Pinpoint the cell where the given text exists, returning its (X, Y) midpoint coordinate. 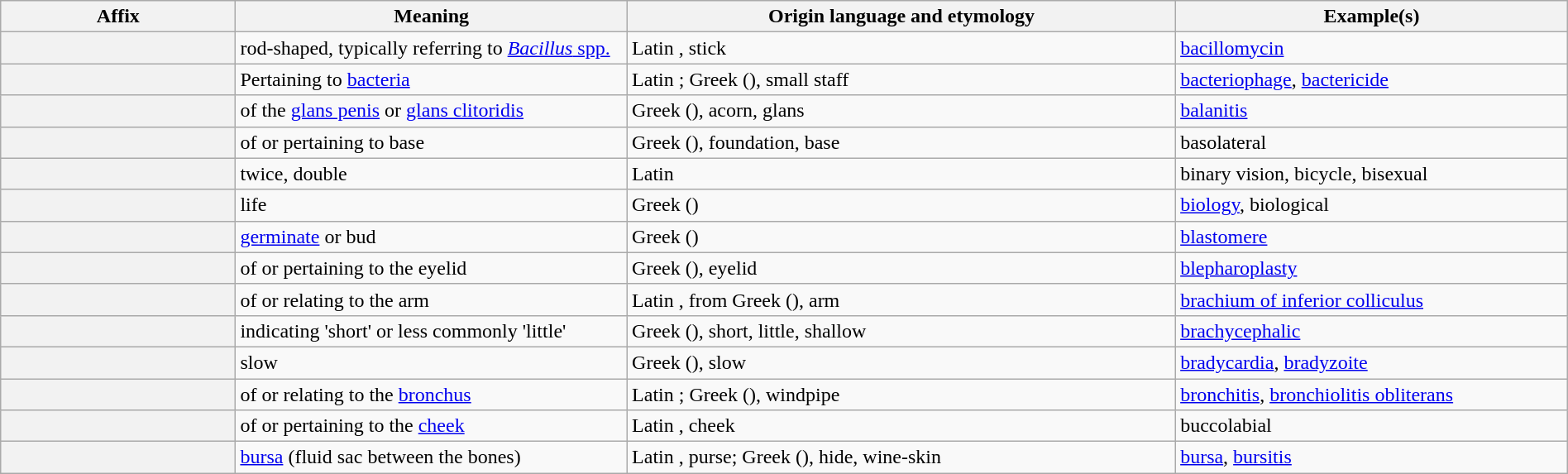
twice, double (432, 174)
bacteriophage, bactericide (1372, 79)
of or pertaining to the cheek (432, 426)
Affix (118, 17)
slow (432, 362)
Latin , purse; Greek (), hide, wine-skin (901, 457)
indicating 'short' or less commonly 'little' (432, 331)
Greek (), acorn, glans (901, 111)
Greek (), short, little, shallow (901, 331)
basolateral (1372, 142)
Latin , from Greek (), arm (901, 299)
Latin (901, 174)
blastomere (1372, 237)
brachycephalic (1372, 331)
Latin ; Greek (), small staff (901, 79)
Latin , stick (901, 48)
Latin ; Greek (), windpipe (901, 395)
of or relating to the arm (432, 299)
blepharoplasty (1372, 268)
Greek (), foundation, base (901, 142)
rod-shaped, typically referring to Bacillus spp. (432, 48)
Pertaining to bacteria (432, 79)
bacillomycin (1372, 48)
buccolabial (1372, 426)
biology, biological (1372, 205)
bronchitis, bronchiolitis obliterans (1372, 395)
of or relating to the bronchus (432, 395)
life (432, 205)
Origin language and etymology (901, 17)
bursa (fluid sac between the bones) (432, 457)
of or pertaining to the eyelid (432, 268)
balanitis (1372, 111)
bursa, bursitis (1372, 457)
Greek (), eyelid (901, 268)
brachium of inferior colliculus (1372, 299)
germinate or bud (432, 237)
Greek (), slow (901, 362)
binary vision, bicycle, bisexual (1372, 174)
bradycardia, bradyzoite (1372, 362)
of or pertaining to base (432, 142)
Meaning (432, 17)
Latin , cheek (901, 426)
Example(s) (1372, 17)
of the glans penis or glans clitoridis (432, 111)
